Return [X, Y] of the center of cell containing provided text 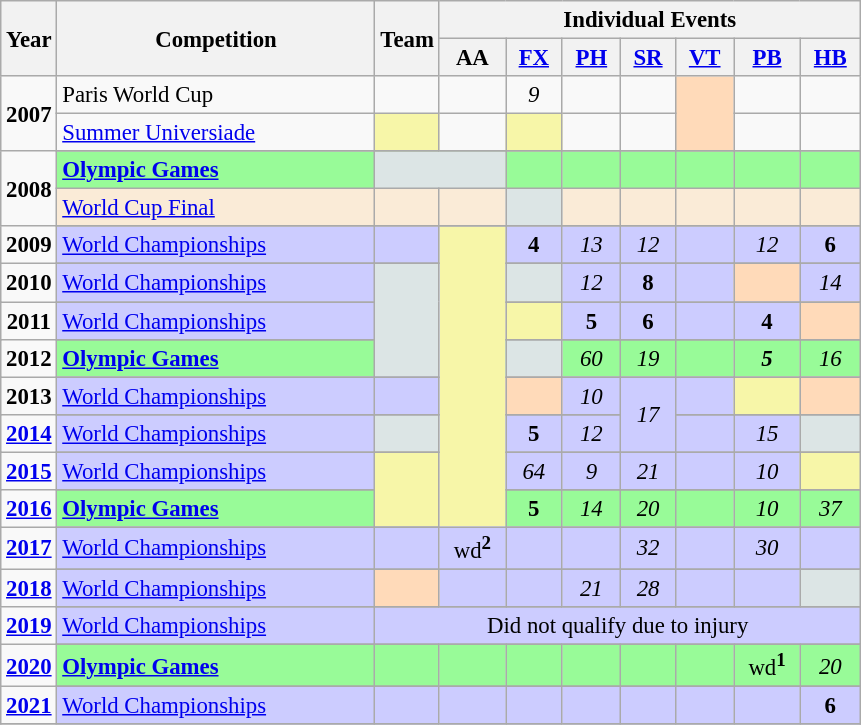
PB [767, 58]
PH [591, 58]
FX [534, 58]
2021 [29, 706]
32 [648, 548]
Year [29, 38]
SR [648, 58]
Did not qualify due to injury [618, 626]
37 [830, 509]
AA [472, 58]
13 [591, 245]
60 [591, 358]
19 [648, 358]
Individual Events [650, 20]
16 [830, 358]
2012 [29, 358]
64 [534, 471]
VT [704, 58]
2008 [29, 188]
World Cup Final [216, 208]
8 [648, 283]
2009 [29, 245]
Team [407, 38]
2017 [29, 548]
2011 [29, 321]
2013 [29, 396]
17 [648, 414]
2019 [29, 626]
28 [648, 588]
30 [767, 548]
wd1 [767, 666]
2007 [29, 114]
2014 [29, 433]
Competition [216, 38]
2010 [29, 283]
wd2 [472, 548]
2018 [29, 588]
2016 [29, 509]
Paris World Cup [216, 95]
HB [830, 58]
2020 [29, 666]
15 [767, 433]
2015 [29, 471]
Summer Universiade [216, 133]
